Scan for the cell matching the given text and deliver its [x, y] coordinate at center. 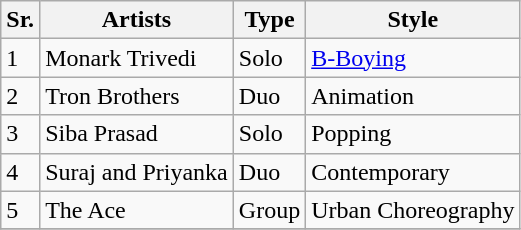
The Ace [137, 210]
Monark Trivedi [137, 58]
5 [20, 210]
4 [20, 172]
3 [20, 134]
B-Boying [413, 58]
Siba Prasad [137, 134]
Group [269, 210]
1 [20, 58]
Contemporary [413, 172]
Popping [413, 134]
Sr. [20, 20]
Animation [413, 96]
2 [20, 96]
Tron Brothers [137, 96]
Artists [137, 20]
Urban Choreography [413, 210]
Type [269, 20]
Style [413, 20]
Suraj and Priyanka [137, 172]
